For the text-containing cell, return its midpoint in [x, y] coordinate format. 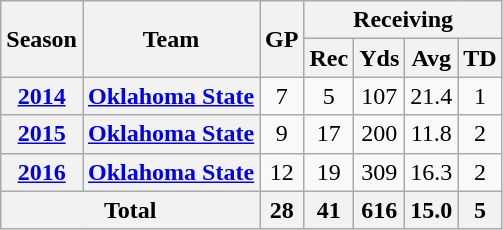
19 [329, 172]
9 [282, 134]
1 [480, 96]
2014 [42, 96]
7 [282, 96]
2015 [42, 134]
616 [380, 210]
Rec [329, 58]
12 [282, 172]
Yds [380, 58]
41 [329, 210]
2016 [42, 172]
309 [380, 172]
28 [282, 210]
Team [170, 39]
16.3 [432, 172]
Avg [432, 58]
200 [380, 134]
17 [329, 134]
11.8 [432, 134]
107 [380, 96]
GP [282, 39]
Receiving [403, 20]
21.4 [432, 96]
15.0 [432, 210]
TD [480, 58]
Season [42, 39]
Total [130, 210]
